Search for the cell housing the specified text and yield its (x, y) center coordinate. 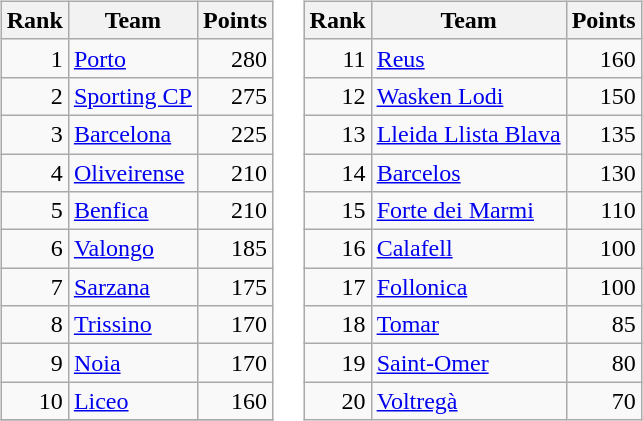
13 (338, 134)
4 (34, 173)
Tomar (468, 325)
10 (34, 401)
Voltregà (468, 401)
275 (234, 96)
70 (604, 401)
9 (34, 363)
Follonica (468, 287)
Oliveirense (132, 173)
175 (234, 287)
Wasken Lodi (468, 96)
80 (604, 363)
3 (34, 134)
Noia (132, 363)
Trissino (132, 325)
20 (338, 401)
Sarzana (132, 287)
Porto (132, 58)
1 (34, 58)
6 (34, 249)
15 (338, 211)
Valongo (132, 249)
Reus (468, 58)
19 (338, 363)
225 (234, 134)
17 (338, 287)
185 (234, 249)
110 (604, 211)
Barcelona (132, 134)
280 (234, 58)
Barcelos (468, 173)
Forte dei Marmi (468, 211)
8 (34, 325)
135 (604, 134)
7 (34, 287)
Sporting CP (132, 96)
Liceo (132, 401)
14 (338, 173)
2 (34, 96)
150 (604, 96)
5 (34, 211)
85 (604, 325)
12 (338, 96)
Calafell (468, 249)
Benfica (132, 211)
16 (338, 249)
Saint-Omer (468, 363)
130 (604, 173)
11 (338, 58)
Lleida Llista Blava (468, 134)
18 (338, 325)
